Return (x, y) of the center of cell containing provided text 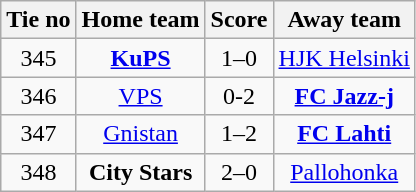
0-2 (239, 96)
1–2 (239, 134)
Score (239, 20)
1–0 (239, 58)
VPS (140, 96)
345 (38, 58)
FC Lahti (344, 134)
KuPS (140, 58)
Gnistan (140, 134)
HJK Helsinki (344, 58)
Tie no (38, 20)
Pallohonka (344, 172)
346 (38, 96)
347 (38, 134)
Away team (344, 20)
City Stars (140, 172)
2–0 (239, 172)
FC Jazz-j (344, 96)
348 (38, 172)
Home team (140, 20)
